Pinpoint the cell where the given text exists, returning its (X, Y) midpoint coordinate. 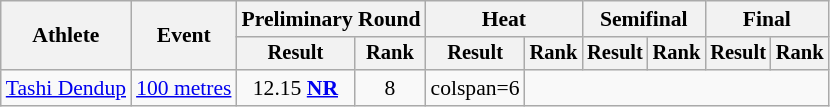
100 metres (184, 88)
colspan=6 (476, 88)
12.15 NR (296, 88)
Tashi Dendup (66, 88)
Final (766, 19)
Heat (504, 19)
Athlete (66, 36)
Event (184, 36)
8 (390, 88)
Preliminary Round (332, 19)
Semifinal (644, 19)
